Pinpoint the cell where the given text exists, returning its [x, y] midpoint coordinate. 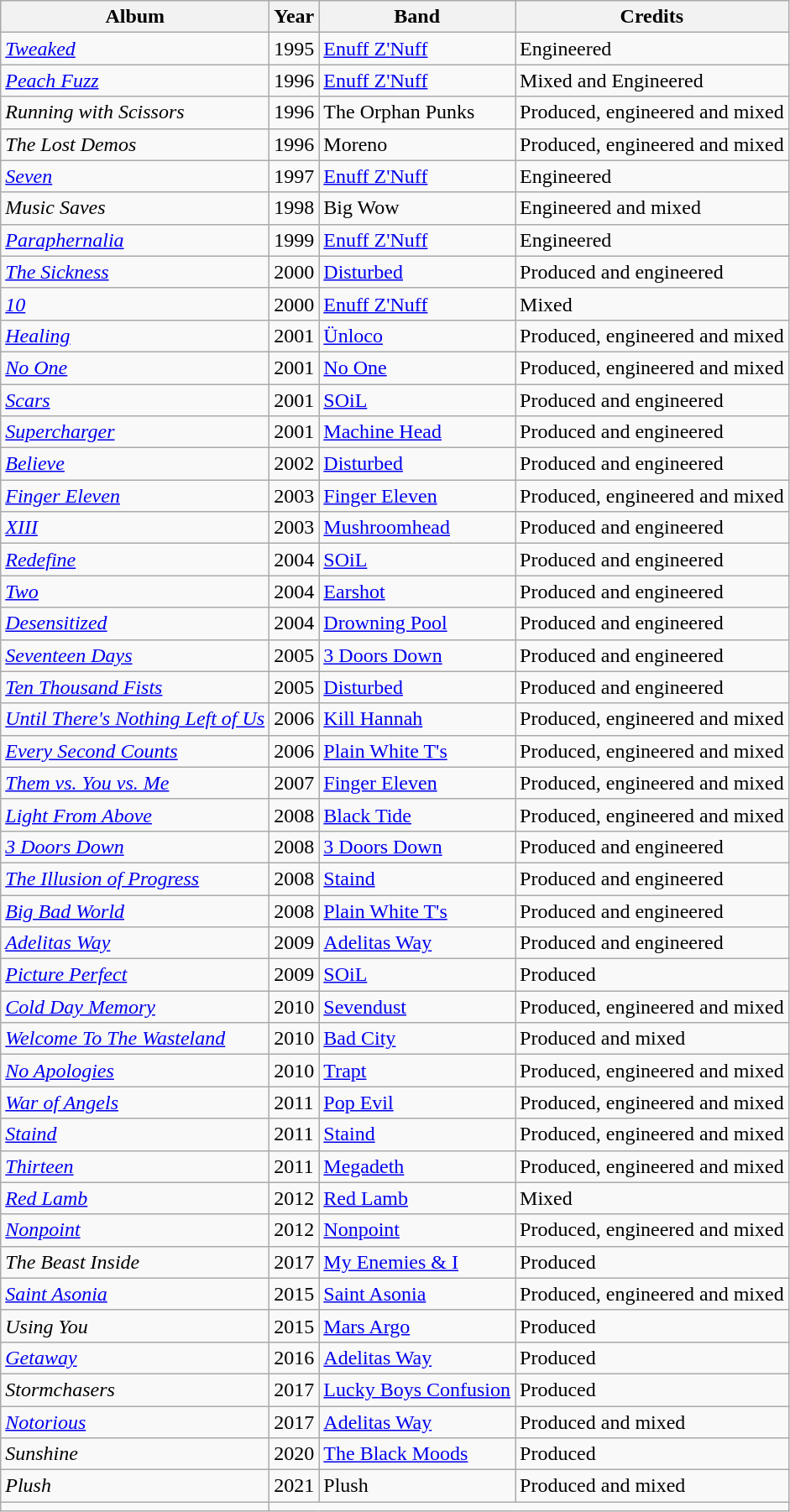
Engineered and mixed [652, 208]
XIII [135, 528]
Thirteen [135, 1166]
Until There's Nothing Left of Us [135, 719]
Seven [135, 176]
Drowning Pool [417, 623]
Mushroomhead [417, 528]
Tweaked [135, 49]
Credits [652, 17]
2007 [294, 783]
Trapt [417, 1071]
Using You [135, 1326]
Redefine [135, 560]
Every Second Counts [135, 751]
Ten Thousand Fists [135, 687]
2002 [294, 464]
Black Tide [417, 815]
Sevendust [417, 1007]
Notorious [135, 1422]
Cold Day Memory [135, 1007]
1995 [294, 49]
The Beast Inside [135, 1262]
Two [135, 592]
1997 [294, 176]
Stormchasers [135, 1389]
No Apologies [135, 1071]
Year [294, 17]
Machine Head [417, 432]
Getaway [135, 1358]
Supercharger [135, 432]
Desensitized [135, 623]
Running with Scissors [135, 112]
Band [417, 17]
Welcome To The Wasteland [135, 1039]
Album [135, 17]
The Illusion of Progress [135, 879]
The Lost Demos [135, 144]
The Sickness [135, 272]
10 [135, 304]
Pop Evil [417, 1103]
Lucky Boys Confusion [417, 1389]
Paraphernalia [135, 240]
1998 [294, 208]
War of Angels [135, 1103]
Them vs. You vs. Me [135, 783]
Earshot [417, 592]
Big Bad World [135, 910]
The Black Moods [417, 1454]
Peach Fuzz [135, 81]
Mars Argo [417, 1326]
2020 [294, 1454]
Moreno [417, 144]
Megadeth [417, 1166]
Scars [135, 400]
2021 [294, 1486]
Ünloco [417, 336]
Believe [135, 464]
Seventeen Days [135, 655]
The Orphan Punks [417, 112]
Music Saves [135, 208]
Big Wow [417, 208]
Light From Above [135, 815]
Sunshine [135, 1454]
2016 [294, 1358]
Healing [135, 336]
My Enemies & I [417, 1262]
1999 [294, 240]
Bad City [417, 1039]
Kill Hannah [417, 719]
Mixed and Engineered [652, 81]
Picture Perfect [135, 975]
